Return the [x, y] coordinate for the center point of the cell that contains the specified text.  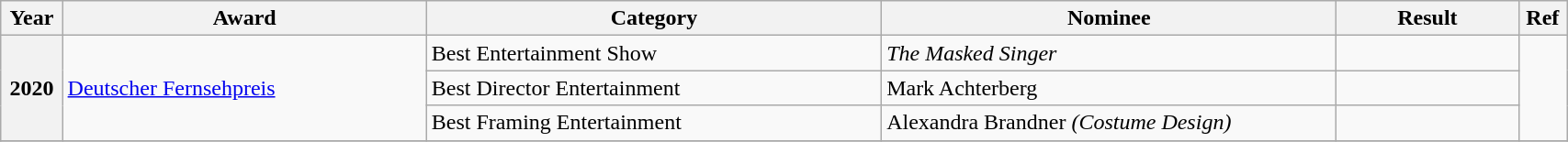
Award [244, 18]
Best Director Entertainment [654, 88]
The Masked Singer [1110, 53]
2020 [31, 88]
Best Entertainment Show [654, 53]
Best Framing Entertainment [654, 123]
Ref [1543, 18]
Mark Achterberg [1110, 88]
Nominee [1110, 18]
Deutscher Fernsehpreis [244, 88]
Result [1427, 18]
Category [654, 18]
Alexandra Brandner (Costume Design) [1110, 123]
Year [31, 18]
